Locate the cell with the specified text and output its (X, Y) center coordinate. 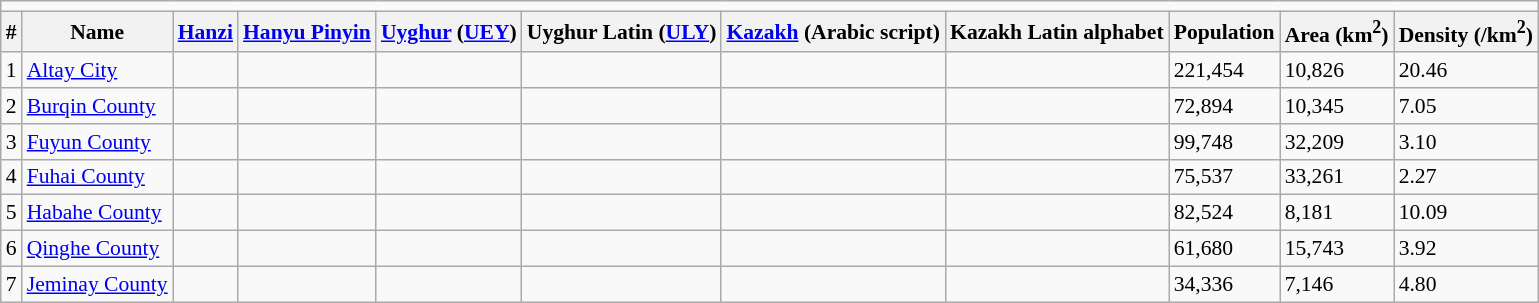
2 (12, 106)
61,680 (1224, 249)
Jeminay County (98, 284)
82,524 (1224, 213)
15,743 (1337, 249)
Area (km2) (1337, 32)
Altay City (98, 71)
3.92 (1466, 249)
20.46 (1466, 71)
Uyghur (UEY) (449, 32)
Hanzi (206, 32)
Population (1224, 32)
1 (12, 71)
Habahe County (98, 213)
7 (12, 284)
10,826 (1337, 71)
Kazakh Latin alphabet (1057, 32)
7.05 (1466, 106)
75,537 (1224, 177)
Fuhai County (98, 177)
Burqin County (98, 106)
10,345 (1337, 106)
Hanyu Pinyin (307, 32)
221,454 (1224, 71)
33,261 (1337, 177)
72,894 (1224, 106)
Kazakh (Arabic script) (833, 32)
Name (98, 32)
5 (12, 213)
4 (12, 177)
# (12, 32)
34,336 (1224, 284)
8,181 (1337, 213)
Qinghe County (98, 249)
Uyghur Latin (ULY) (622, 32)
Density (/km2) (1466, 32)
2.27 (1466, 177)
3.10 (1466, 142)
4.80 (1466, 284)
32,209 (1337, 142)
99,748 (1224, 142)
3 (12, 142)
Fuyun County (98, 142)
10.09 (1466, 213)
7,146 (1337, 284)
6 (12, 249)
